Return the [x, y] coordinate for the center point of the cell that contains the specified text.  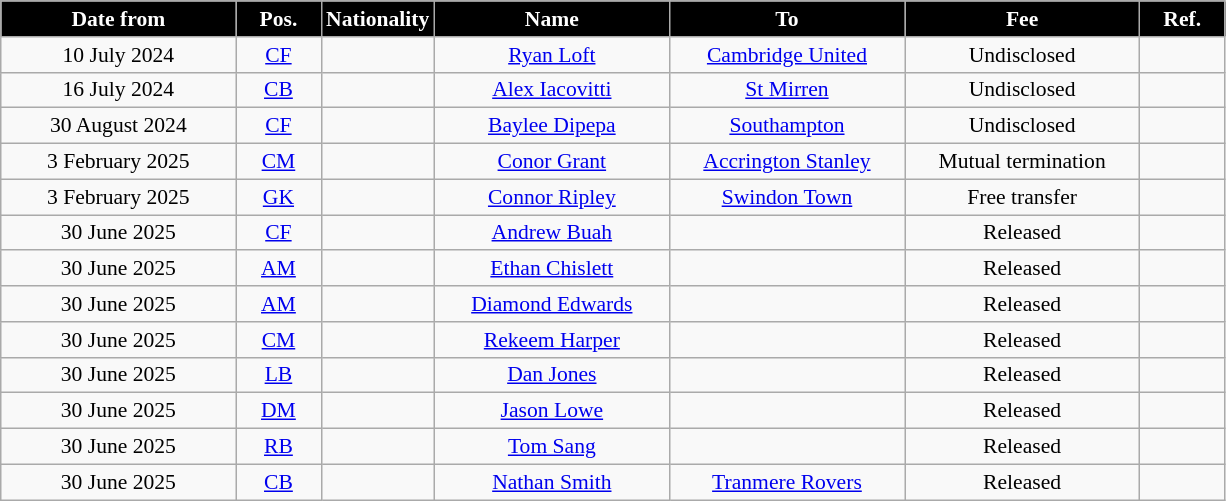
Baylee Dipepa [552, 126]
St Mirren [786, 90]
To [786, 19]
Tranmere Rovers [786, 482]
Fee [1022, 19]
Free transfer [1022, 197]
Date from [118, 19]
Cambridge United [786, 55]
GK [278, 197]
Rekeem Harper [552, 340]
30 August 2024 [118, 126]
RB [278, 447]
Swindon Town [786, 197]
Ref. [1182, 19]
Pos. [278, 19]
Mutual termination [1022, 162]
Diamond Edwards [552, 304]
Nathan Smith [552, 482]
Nationality [378, 19]
Name [552, 19]
Connor Ripley [552, 197]
Jason Lowe [552, 411]
DM [278, 411]
Ethan Chislett [552, 269]
10 July 2024 [118, 55]
Southampton [786, 126]
Accrington Stanley [786, 162]
Andrew Buah [552, 233]
LB [278, 375]
Tom Sang [552, 447]
16 July 2024 [118, 90]
Ryan Loft [552, 55]
Conor Grant [552, 162]
Alex Iacovitti [552, 90]
Dan Jones [552, 375]
